From the cell containing the given text, extract its center point as (X, Y) coordinate. 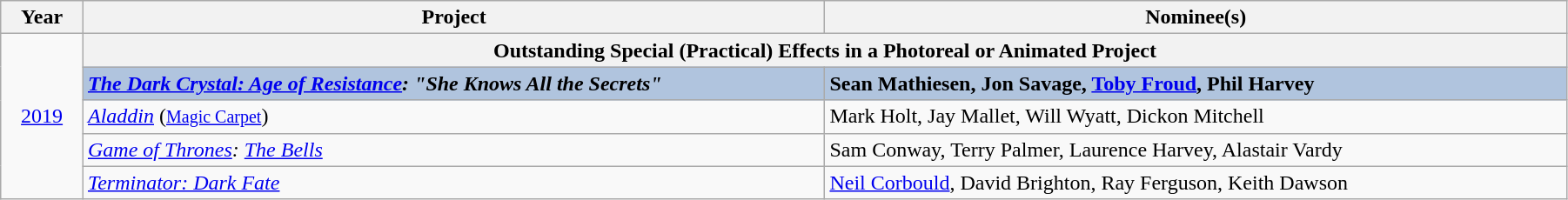
Sean Mathiesen, Jon Savage, Toby Froud, Phil Harvey (1196, 83)
Game of Thrones: The Bells (453, 150)
Project (453, 17)
2019 (42, 117)
Terminator: Dark Fate (453, 183)
Outstanding Special (Practical) Effects in a Photoreal or Animated Project (825, 50)
Nominee(s) (1196, 17)
Year (42, 17)
Sam Conway, Terry Palmer, Laurence Harvey, Alastair Vardy (1196, 150)
The Dark Crystal: Age of Resistance: "She Knows All the Secrets" (453, 83)
Aladdin (Magic Carpet) (453, 117)
Mark Holt, Jay Mallet, Will Wyatt, Dickon Mitchell (1196, 117)
Neil Corbould, David Brighton, Ray Ferguson, Keith Dawson (1196, 183)
